Detect which cell encompasses the target text, then output its (x, y) center coordinate. 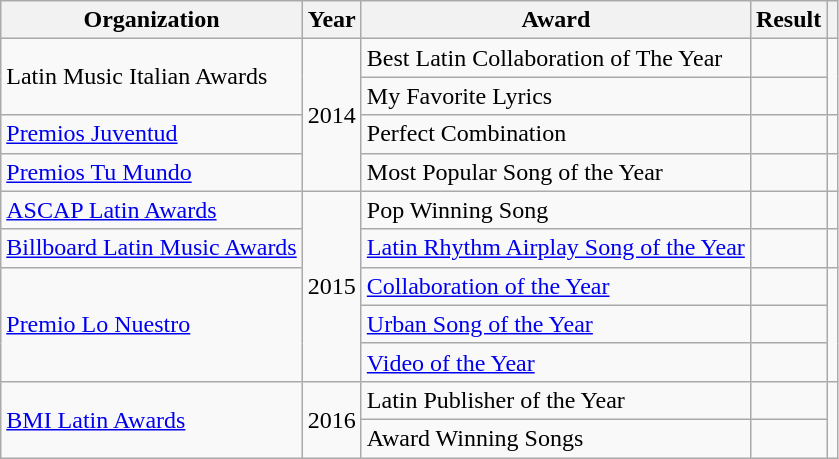
Latin Publisher of the Year (556, 400)
Organization (152, 20)
2016 (332, 419)
Award Winning Songs (556, 438)
Year (332, 20)
Award (556, 20)
Video of the Year (556, 362)
2014 (332, 115)
Latin Music Italian Awards (152, 77)
Premios Tu Mundo (152, 172)
Urban Song of the Year (556, 324)
Premios Juventud (152, 134)
Premio Lo Nuestro (152, 324)
Latin Rhythm Airplay Song of the Year (556, 248)
BMI Latin Awards (152, 419)
Best Latin Collaboration of The Year (556, 58)
Perfect Combination (556, 134)
Pop Winning Song (556, 210)
ASCAP Latin Awards (152, 210)
Collaboration of the Year (556, 286)
2015 (332, 286)
Result (788, 20)
Billboard Latin Music Awards (152, 248)
My Favorite Lyrics (556, 96)
Most Popular Song of the Year (556, 172)
